Locate the cell with the specified text and output its (x, y) center coordinate. 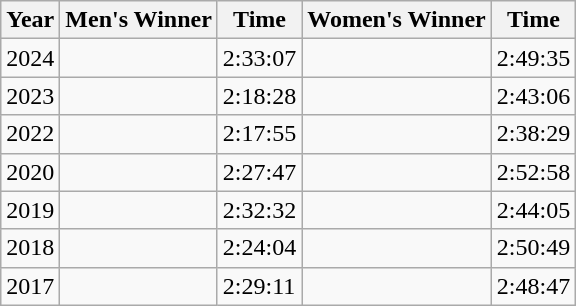
2019 (30, 210)
2:38:29 (533, 134)
2:48:47 (533, 286)
Year (30, 20)
2:29:11 (259, 286)
2022 (30, 134)
2:18:28 (259, 96)
2:27:47 (259, 172)
2024 (30, 58)
2:52:58 (533, 172)
2018 (30, 248)
2:32:32 (259, 210)
2:17:55 (259, 134)
2023 (30, 96)
2020 (30, 172)
2:50:49 (533, 248)
Men's Winner (139, 20)
Women's Winner (397, 20)
2:44:05 (533, 210)
2017 (30, 286)
2:49:35 (533, 58)
2:33:07 (259, 58)
2:43:06 (533, 96)
2:24:04 (259, 248)
